Search for the cell housing the specified text and yield its (X, Y) center coordinate. 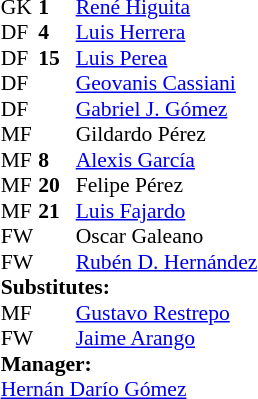
Gustavo Restrepo (167, 313)
Oscar Galeano (167, 237)
Geovanis Cassiani (167, 83)
Gildardo Pérez (167, 135)
20 (57, 185)
Rubén D. Hernández (167, 262)
Gabriel J. Gómez (167, 109)
Substitutes: (130, 287)
Felipe Pérez (167, 185)
Luis Fajardo (167, 211)
Luis Herrera (167, 33)
Luis Perea (167, 58)
Alexis García (167, 160)
Jaime Arango (167, 339)
21 (57, 211)
8 (57, 160)
Manager: (130, 364)
4 (57, 33)
15 (57, 58)
